Detect which cell encompasses the target text, then output its (X, Y) center coordinate. 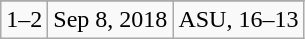
Sep 8, 2018 (110, 20)
ASU, 16–13 (238, 20)
1–2 (24, 20)
